Return the [X, Y] coordinate for the center point of the cell that contains the specified text.  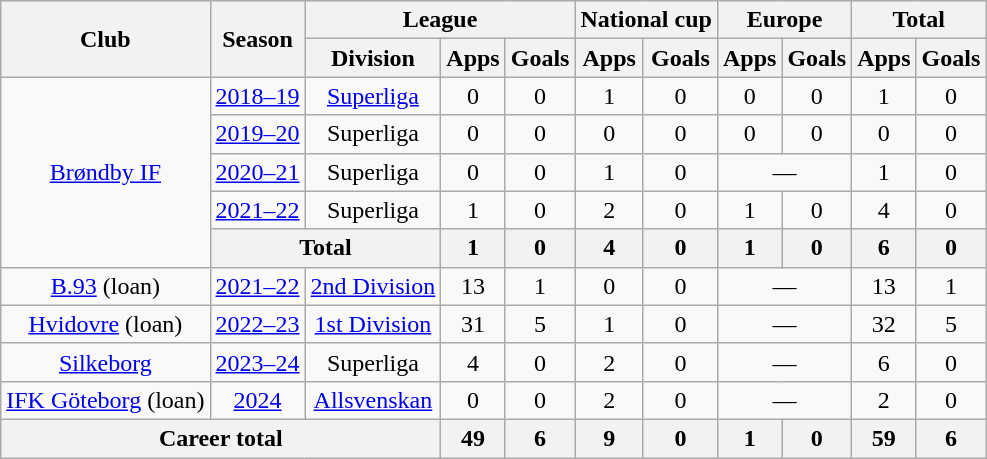
National cup [646, 20]
Division [373, 58]
59 [884, 438]
IFK Göteborg (loan) [106, 400]
2018–19 [258, 96]
Allsvenskan [373, 400]
2023–24 [258, 362]
31 [473, 324]
49 [473, 438]
9 [609, 438]
2024 [258, 400]
Europe [784, 20]
32 [884, 324]
Career total [221, 438]
League [440, 20]
2022–23 [258, 324]
2nd Division [373, 286]
B.93 (loan) [106, 286]
Hvidovre (loan) [106, 324]
Silkeborg [106, 362]
1st Division [373, 324]
2020–21 [258, 172]
Season [258, 39]
Club [106, 39]
Brøndby IF [106, 172]
2019–20 [258, 134]
